Provide the (X, Y) coordinate of the cell's center where the given text is located.  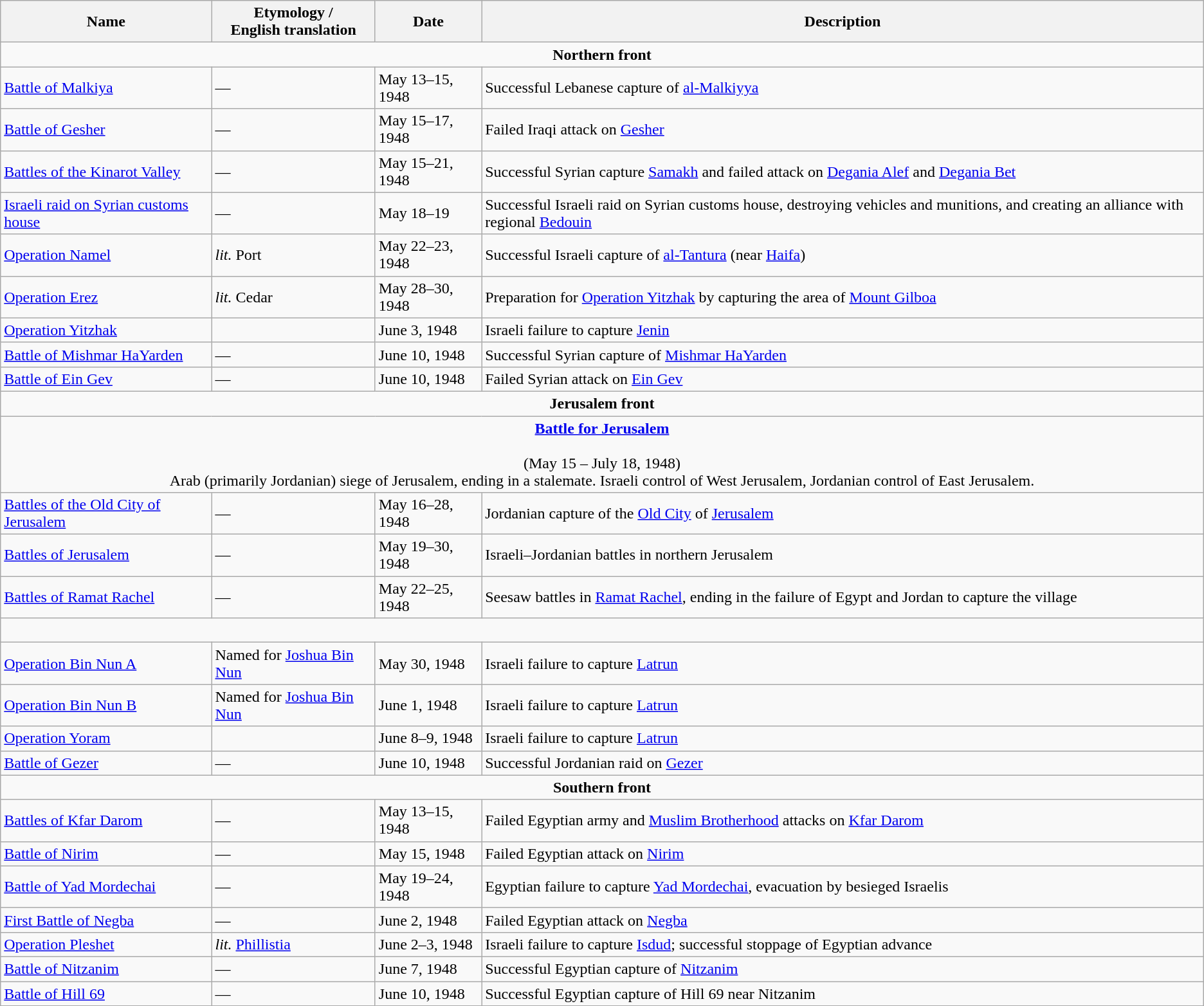
May 19–24, 1948 (428, 886)
May 16–28, 1948 (428, 513)
Israeli failure to capture Jenin (843, 330)
Failed Iraqi attack on Gesher (843, 130)
May 15, 1948 (428, 854)
Jordanian capture of the Old City of Jerusalem (843, 513)
Failed Egyptian attack on Nirim (843, 854)
Operation Namel (106, 255)
May 15–21, 1948 (428, 171)
June 2–3, 1948 (428, 944)
Battle of Gesher (106, 130)
Operation Pleshet (106, 944)
Battle of Nitzanim (106, 969)
Failed Syrian attack on Ein Gev (843, 379)
Successful Egyptian capture of Hill 69 near Nitzanim (843, 994)
Seesaw battles in Ramat Rachel, ending in the failure of Egypt and Jordan to capture the village (843, 597)
May 22–25, 1948 (428, 597)
Failed Egyptian attack on Negba (843, 920)
Name (106, 22)
Battles of Ramat Rachel (106, 597)
Failed Egyptian army and Muslim Brotherhood attacks on Kfar Darom (843, 821)
Battles of Jerusalem (106, 556)
June 7, 1948 (428, 969)
Battle of Gezer (106, 763)
Battle of Ein Gev (106, 379)
May 30, 1948 (428, 664)
Northern front (602, 55)
Israeli raid on Syrian customs house (106, 214)
Successful Lebanese capture of al-Malkiyya (843, 87)
May 19–30, 1948 (428, 556)
May 15–17, 1948 (428, 130)
lit. Phillistia (293, 944)
lit. Cedar (293, 297)
Southern front (602, 787)
Israeli failure to capture Isdud; successful stoppage of Egyptian advance (843, 944)
lit. Port (293, 255)
June 8–9, 1948 (428, 738)
May 22–23, 1948 (428, 255)
Operation Bin Nun A (106, 664)
Battle of Mishmar HaYarden (106, 354)
Date (428, 22)
Israeli–Jordanian battles in northern Jerusalem (843, 556)
Operation Yoram (106, 738)
Battles of Kfar Darom (106, 821)
May 18–19 (428, 214)
Successful Israeli capture of al-Tantura (near Haifa) (843, 255)
Successful Egyptian capture of Nitzanim (843, 969)
Preparation for Operation Yitzhak by capturing the area of Mount Gilboa (843, 297)
Operation Yitzhak (106, 330)
Battles of the Kinarot Valley (106, 171)
June 1, 1948 (428, 705)
Description (843, 22)
Egyptian failure to capture Yad Mordechai, evacuation by besieged Israelis (843, 886)
Battle of Hill 69 (106, 994)
Operation Bin Nun B (106, 705)
Jerusalem front (602, 403)
June 2, 1948 (428, 920)
Battle of Malkiya (106, 87)
Etymology /English translation (293, 22)
Successful Jordanian raid on Gezer (843, 763)
June 3, 1948 (428, 330)
Successful Syrian capture of Mishmar HaYarden (843, 354)
Successful Syrian capture Samakh and failed attack on Degania Alef and Degania Bet (843, 171)
May 28–30, 1948 (428, 297)
Battle of Yad Mordechai (106, 886)
Successful Israeli raid on Syrian customs house, destroying vehicles and munitions, and creating an alliance with regional Bedouin (843, 214)
First Battle of Negba (106, 920)
Operation Erez (106, 297)
Battles of the Old City of Jerusalem (106, 513)
Battle of Nirim (106, 854)
